For the text-containing cell, return its midpoint in (x, y) coordinate format. 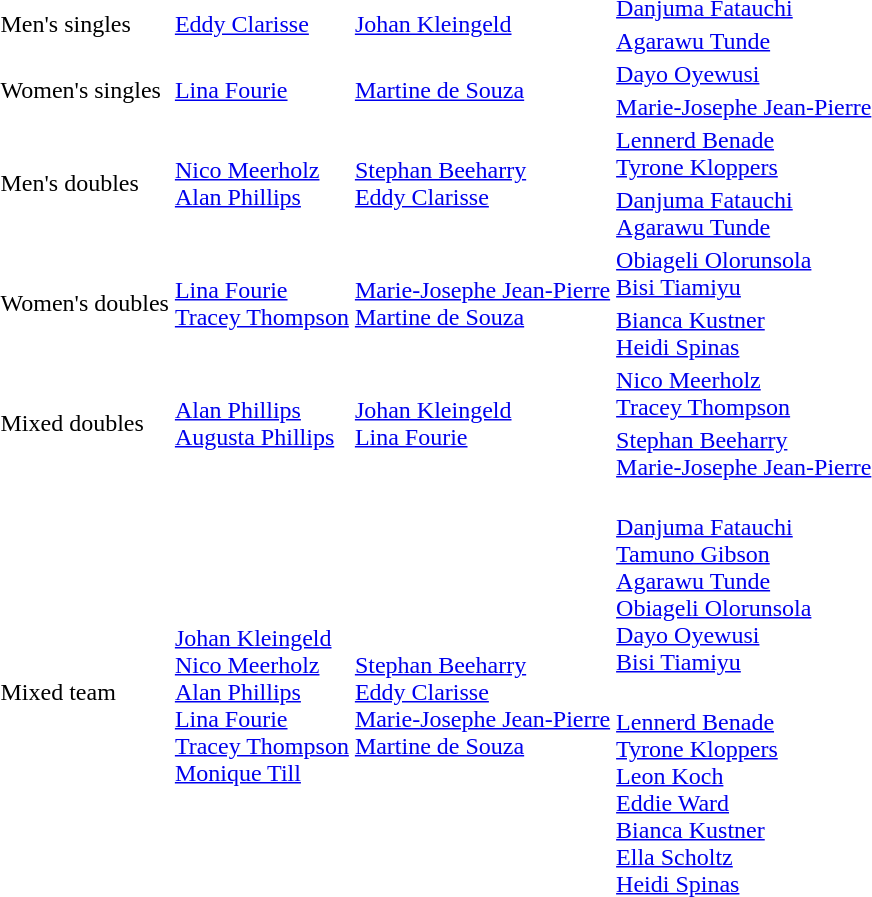
Martine de Souza (482, 90)
Stephan Beeharry Eddy Clarisse (482, 184)
Nico Meerholz Alan Phillips (262, 184)
Johan Kleingeld Lina Fourie (482, 424)
Lina Fourie (262, 90)
Alan Phillips Augusta Phillips (262, 424)
Lina Fourie Tracey Thompson (262, 304)
Marie-Josephe Jean-Pierre Martine de Souza (482, 304)
